For the text-containing cell, return its midpoint in (X, Y) coordinate format. 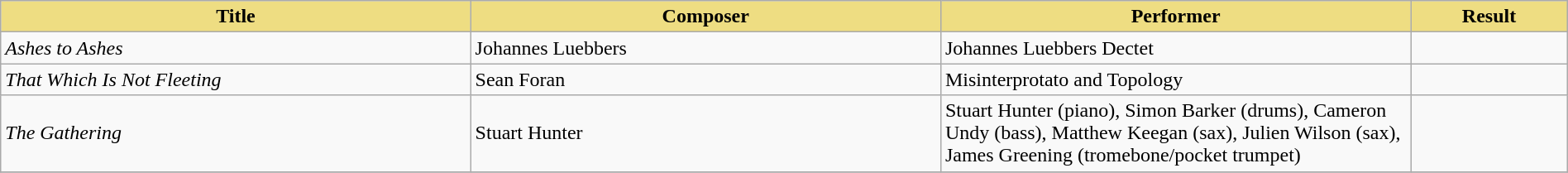
The Gathering (236, 133)
Performer (1175, 17)
Ashes to Ashes (236, 48)
Johannes Luebbers (705, 48)
Title (236, 17)
Johannes Luebbers Dectet (1175, 48)
Stuart Hunter (705, 133)
Composer (705, 17)
That Which Is Not Fleeting (236, 79)
Result (1489, 17)
Misinterprotato and Topology (1175, 79)
Sean Foran (705, 79)
